Output the (x, y) coordinate of the center of the cell containing the given text.  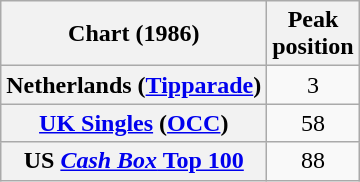
Chart (1986) (134, 34)
3 (313, 85)
88 (313, 161)
Peakposition (313, 34)
UK Singles (OCC) (134, 123)
Netherlands (Tipparade) (134, 85)
US Cash Box Top 100 (134, 161)
58 (313, 123)
